Scan for the cell matching the given text and deliver its (X, Y) coordinate at center. 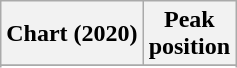
Peakposition (189, 34)
Chart (2020) (72, 34)
